Provide the (x, y) coordinate of the cell's center where the given text is located.  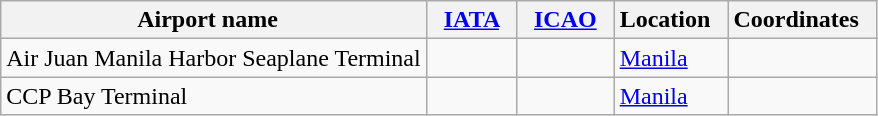
ICAO (565, 20)
CCP Bay Terminal (214, 96)
Location (671, 20)
Coordinates (802, 20)
IATA (471, 20)
Air Juan Manila Harbor Seaplane Terminal (214, 58)
Airport name (214, 20)
